Pinpoint the cell where the given text exists, returning its [x, y] midpoint coordinate. 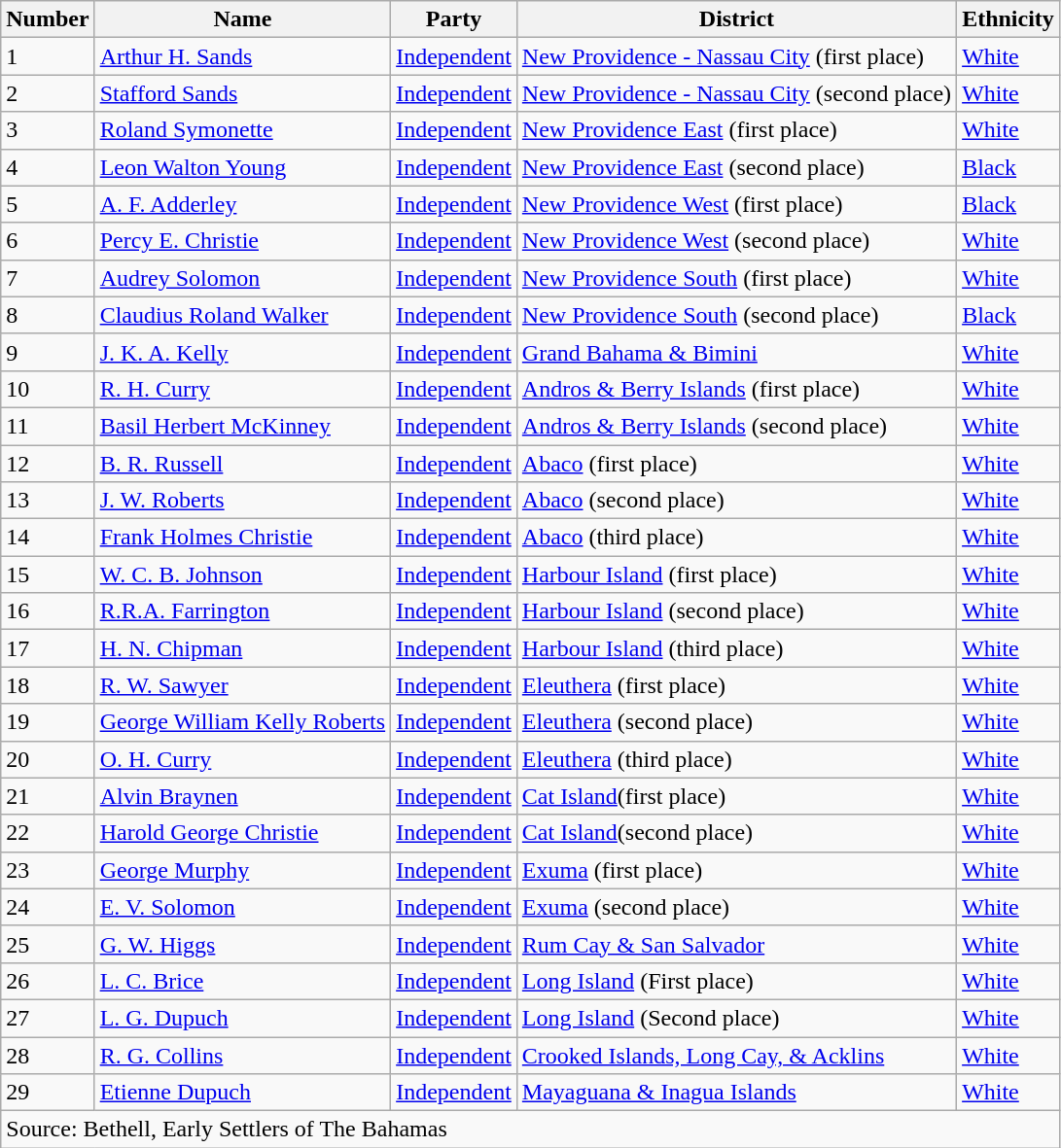
8 [48, 315]
Crooked Islands, Long Cay, & Acklins [736, 1055]
Eleuthera (second place) [736, 722]
17 [48, 648]
Cat Island(second place) [736, 833]
Arthur H. Sands [242, 56]
10 [48, 389]
4 [48, 167]
G. W. Higgs [242, 944]
Party [454, 19]
R. W. Sawyer [242, 685]
Number [48, 19]
Percy E. Christie [242, 241]
Abaco (second place) [736, 501]
3 [48, 130]
7 [48, 278]
26 [48, 981]
Stafford Sands [242, 93]
E. V. Solomon [242, 907]
27 [48, 1018]
Harbour Island (third place) [736, 648]
J. K. A. Kelly [242, 352]
New Providence West (second place) [736, 241]
Rum Cay & San Salvador [736, 944]
Cat Island(first place) [736, 796]
New Providence West (first place) [736, 204]
New Providence South (first place) [736, 278]
District [736, 19]
J. W. Roberts [242, 501]
R. H. Curry [242, 389]
H. N. Chipman [242, 648]
L. C. Brice [242, 981]
New Providence East (first place) [736, 130]
12 [48, 464]
15 [48, 574]
6 [48, 241]
Andros & Berry Islands (first place) [736, 389]
Eleuthera (first place) [736, 685]
A. F. Adderley [242, 204]
25 [48, 944]
George Murphy [242, 870]
9 [48, 352]
New Providence - Nassau City (second place) [736, 93]
Abaco (first place) [736, 464]
O. H. Curry [242, 759]
28 [48, 1055]
22 [48, 833]
New Providence East (second place) [736, 167]
Name [242, 19]
13 [48, 501]
19 [48, 722]
L. G. Dupuch [242, 1018]
18 [48, 685]
21 [48, 796]
R. G. Collins [242, 1055]
Ethnicity [1008, 19]
Etienne Dupuch [242, 1093]
20 [48, 759]
Mayaguana & Inagua Islands [736, 1093]
Andros & Berry Islands (second place) [736, 426]
Roland Symonette [242, 130]
Source: Bethell, Early Settlers of The Bahamas [531, 1130]
1 [48, 56]
Harbour Island (second place) [736, 611]
Harbour Island (first place) [736, 574]
Exuma (first place) [736, 870]
Long Island (Second place) [736, 1018]
24 [48, 907]
Frank Holmes Christie [242, 538]
New Providence South (second place) [736, 315]
Basil Herbert McKinney [242, 426]
23 [48, 870]
11 [48, 426]
14 [48, 538]
Long Island (First place) [736, 981]
Audrey Solomon [242, 278]
New Providence - Nassau City (first place) [736, 56]
Leon Walton Young [242, 167]
George William Kelly Roberts [242, 722]
Grand Bahama & Bimini [736, 352]
Eleuthera (third place) [736, 759]
R.R.A. Farrington [242, 611]
2 [48, 93]
Exuma (second place) [736, 907]
Claudius Roland Walker [242, 315]
W. C. B. Johnson [242, 574]
Harold George Christie [242, 833]
Alvin Braynen [242, 796]
B. R. Russell [242, 464]
5 [48, 204]
16 [48, 611]
29 [48, 1093]
Abaco (third place) [736, 538]
